Find where the given text appears and provide that cell's center as [x, y] coordinate. 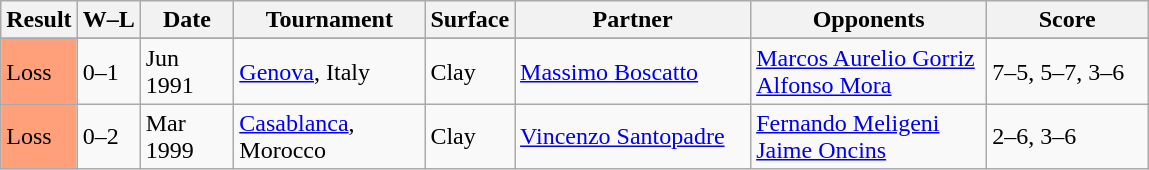
W–L [108, 20]
0–1 [108, 72]
2–6, 3–6 [1068, 136]
Result [39, 20]
Massimo Boscatto [633, 72]
Date [187, 20]
Fernando Meligeni Jaime Oncins [869, 136]
Vincenzo Santopadre [633, 136]
Jun 1991 [187, 72]
Score [1068, 20]
Tournament [330, 20]
Surface [470, 20]
Opponents [869, 20]
Mar 1999 [187, 136]
Marcos Aurelio Gorriz Alfonso Mora [869, 72]
7–5, 5–7, 3–6 [1068, 72]
Partner [633, 20]
Casablanca, Morocco [330, 136]
0–2 [108, 136]
Genova, Italy [330, 72]
